For the text-containing cell, return its midpoint in (X, Y) coordinate format. 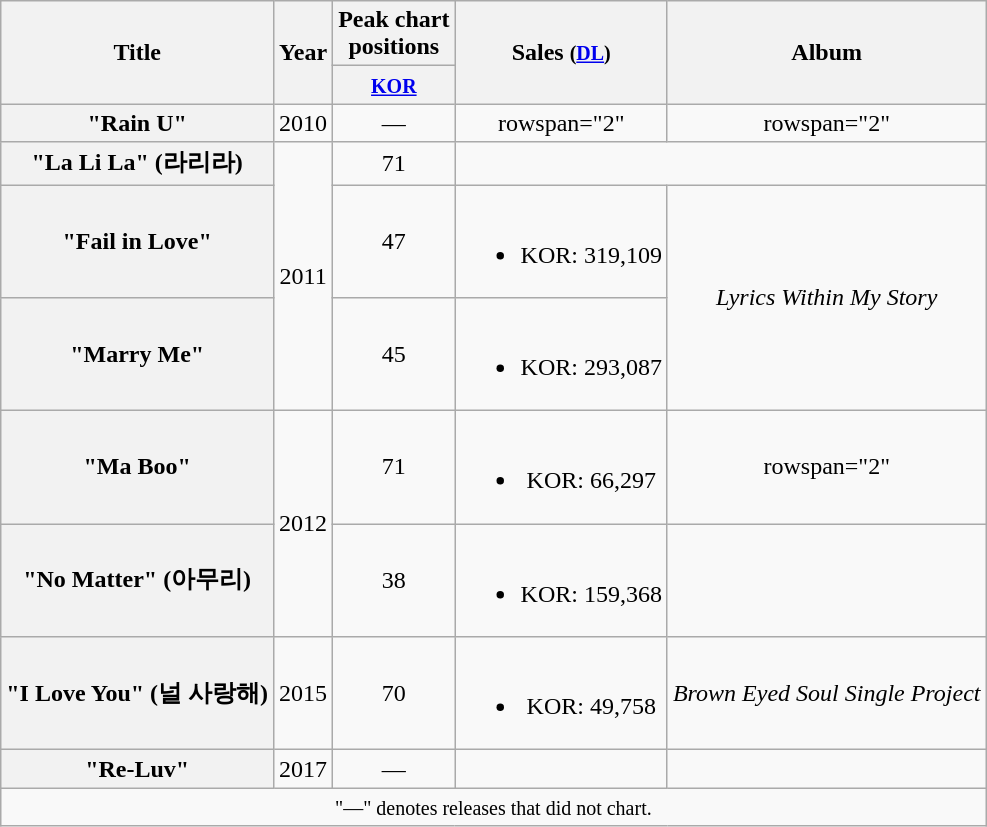
47 (394, 240)
KOR: 319,109 (561, 240)
"La Li La" (라리라) (138, 164)
"Rain U" (138, 123)
Year (304, 52)
38 (394, 580)
KOR: 49,758 (561, 694)
45 (394, 354)
"Fail in Love" (138, 240)
2017 (304, 769)
KOR (394, 85)
2015 (304, 694)
"—" denotes releases that did not chart. (494, 807)
2011 (304, 276)
"I Love You" (널 사랑해) (138, 694)
Lyrics Within My Story (826, 297)
KOR: 159,368 (561, 580)
"Re-Luv" (138, 769)
2010 (304, 123)
Album (826, 52)
KOR: 293,087 (561, 354)
Title (138, 52)
"Ma Boo" (138, 468)
KOR: 66,297 (561, 468)
Sales (DL) (561, 52)
"No Matter" (아무리) (138, 580)
Peak chart positions (394, 34)
2012 (304, 524)
Brown Eyed Soul Single Project (826, 694)
"Marry Me" (138, 354)
70 (394, 694)
